Return the (x, y) coordinate for the center point of the cell that contains the specified text.  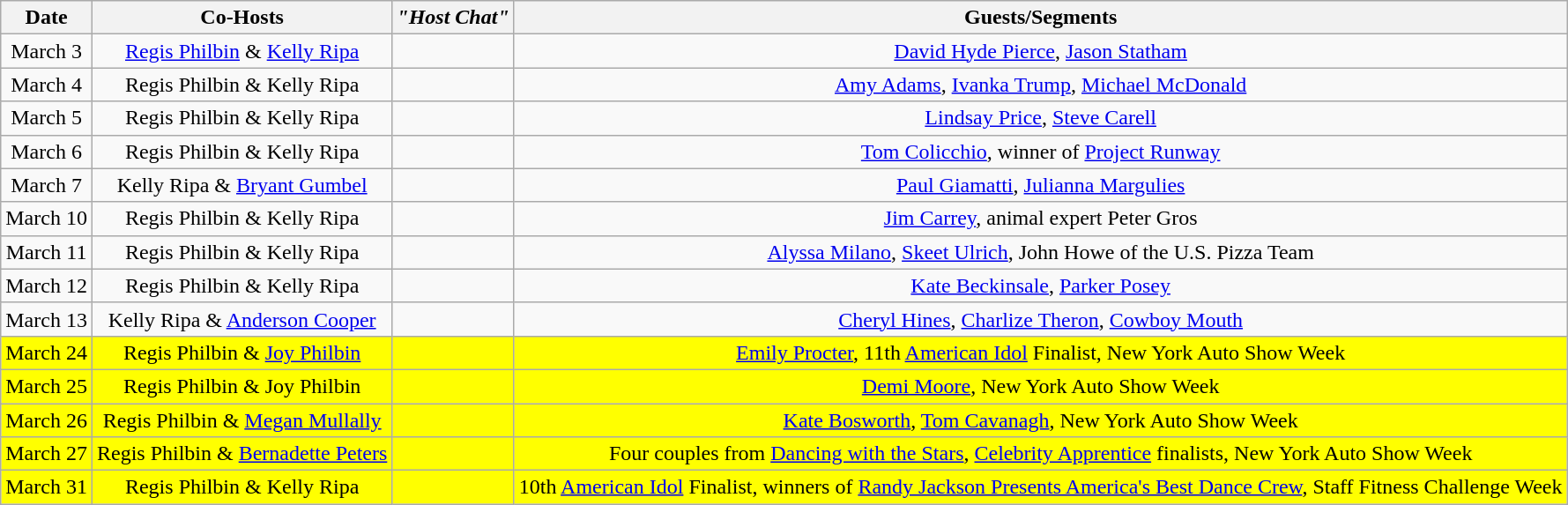
Tom Colicchio, winner of Project Runway (1040, 152)
Kate Beckinsale, Parker Posey (1040, 286)
March 24 (47, 353)
March 31 (47, 487)
10th American Idol Finalist, winners of Randy Jackson Presents America's Best Dance Crew, Staff Fitness Challenge Week (1040, 487)
Alyssa Milano, Skeet Ulrich, John Howe of the U.S. Pizza Team (1040, 252)
Regis Philbin & Bernadette Peters (242, 454)
March 26 (47, 420)
Regis Philbin & Megan Mullally (242, 420)
March 13 (47, 319)
Emily Procter, 11th American Idol Finalist, New York Auto Show Week (1040, 353)
Guests/Segments (1040, 18)
Jim Carrey, animal expert Peter Gros (1040, 219)
"Host Chat" (453, 18)
Kate Bosworth, Tom Cavanagh, New York Auto Show Week (1040, 420)
Amy Adams, Ivanka Trump, Michael McDonald (1040, 85)
Four couples from Dancing with the Stars, Celebrity Apprentice finalists, New York Auto Show Week (1040, 454)
Paul Giamatti, Julianna Margulies (1040, 185)
March 4 (47, 85)
March 6 (47, 152)
March 3 (47, 51)
Demi Moore, New York Auto Show Week (1040, 386)
March 10 (47, 219)
Cheryl Hines, Charlize Theron, Cowboy Mouth (1040, 319)
March 27 (47, 454)
David Hyde Pierce, Jason Statham (1040, 51)
Kelly Ripa & Bryant Gumbel (242, 185)
March 12 (47, 286)
Kelly Ripa & Anderson Cooper (242, 319)
March 11 (47, 252)
Lindsay Price, Steve Carell (1040, 118)
March 5 (47, 118)
Date (47, 18)
March 25 (47, 386)
Co-Hosts (242, 18)
March 7 (47, 185)
